Extract the (X, Y) coordinate from the center of the cell holding the provided text.  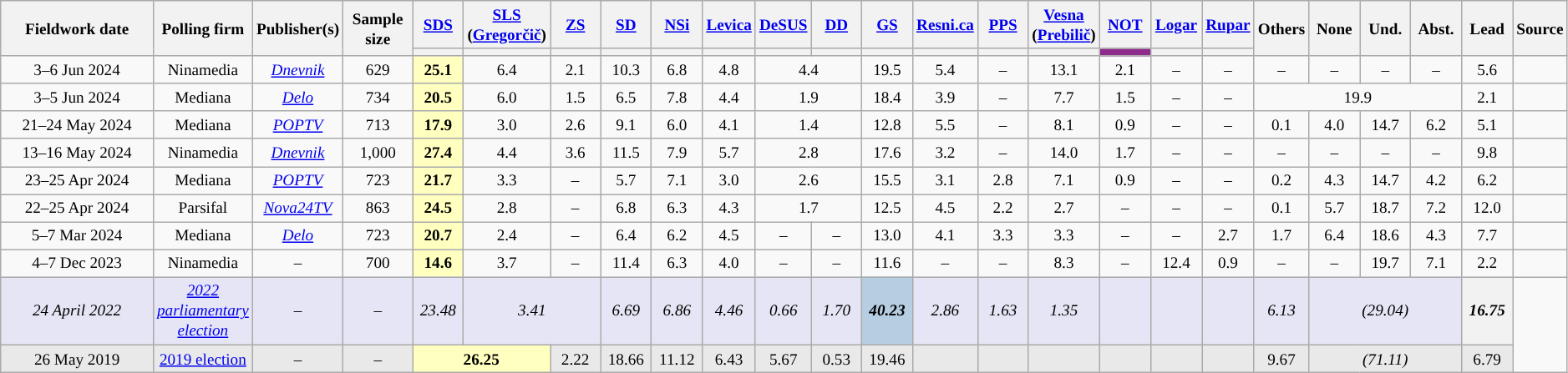
8.1 (1064, 125)
40.23 (887, 310)
20.7 (438, 235)
18.66 (627, 359)
Sample size (378, 28)
Publisher(s) (297, 28)
NOT (1124, 25)
5.1 (1487, 125)
3.9 (945, 97)
6.79 (1487, 359)
5.67 (784, 359)
0.2 (1281, 180)
1.4 (809, 125)
713 (378, 125)
17.9 (438, 125)
12.4 (1176, 264)
PPS (1002, 25)
3.6 (575, 152)
Polling firm (202, 28)
Resni.ca (945, 25)
12.0 (1487, 209)
11.5 (627, 152)
24 April 2022 (77, 310)
Und. (1385, 28)
26.25 (481, 359)
25.1 (438, 70)
6.43 (729, 359)
Lead (1487, 28)
1.35 (1064, 310)
13.1 (1064, 70)
19.9 (1357, 97)
27.4 (438, 152)
GS (887, 25)
8.3 (1064, 264)
2022 parliamentary election (202, 310)
20.5 (438, 97)
1,000 (378, 152)
3–6 Jun 2024 (77, 70)
2.4 (507, 235)
SDS (438, 25)
734 (378, 97)
18.6 (1385, 235)
700 (378, 264)
12.8 (887, 125)
Others (1281, 28)
18.7 (1385, 209)
4.8 (729, 70)
6.5 (627, 97)
24.5 (438, 209)
4.46 (729, 310)
17.6 (887, 152)
(71.11) (1385, 359)
23–25 Apr 2024 (77, 180)
14.0 (1064, 152)
11.4 (627, 264)
9.8 (1487, 152)
1.9 (809, 97)
Vesna(Prebilič) (1064, 25)
Parsifal (202, 209)
5–7 Mar 2024 (77, 235)
18.4 (887, 97)
2.22 (575, 359)
26 May 2019 (77, 359)
21.7 (438, 180)
NSi (677, 25)
Source (1540, 28)
12.5 (887, 209)
9.67 (1281, 359)
4–7 Dec 2023 (77, 264)
1.63 (1002, 310)
SD (627, 25)
7.2 (1437, 209)
7.9 (677, 152)
4.2 (1437, 180)
15.5 (887, 180)
7.8 (677, 97)
DeSUS (784, 25)
Fieldwork date (77, 28)
3–5 Jun 2024 (77, 97)
Nova24TV (297, 209)
0.66 (784, 310)
Levica (729, 25)
3.1 (945, 180)
Logar (1176, 25)
0.53 (836, 359)
13–16 May 2024 (77, 152)
6.69 (627, 310)
9.1 (627, 125)
22–25 Apr 2024 (77, 209)
11.12 (677, 359)
None (1335, 28)
2.86 (945, 310)
14.6 (438, 264)
23.48 (438, 310)
21–24 May 2024 (77, 125)
ZS (575, 25)
19.7 (1385, 264)
3.41 (532, 310)
19.5 (887, 70)
DD (836, 25)
Rupar (1228, 25)
11.6 (887, 264)
19.46 (887, 359)
3.2 (945, 152)
2019 election (202, 359)
13.0 (887, 235)
863 (378, 209)
1.70 (836, 310)
629 (378, 70)
6.13 (1281, 310)
3.7 (507, 264)
5.4 (945, 70)
5.5 (945, 125)
6.86 (677, 310)
Abst. (1437, 28)
10.3 (627, 70)
(29.04) (1385, 310)
16.75 (1487, 310)
SLS(Gregorčič) (507, 25)
5.6 (1487, 70)
